Locate the cell with the specified text and output its (x, y) center coordinate. 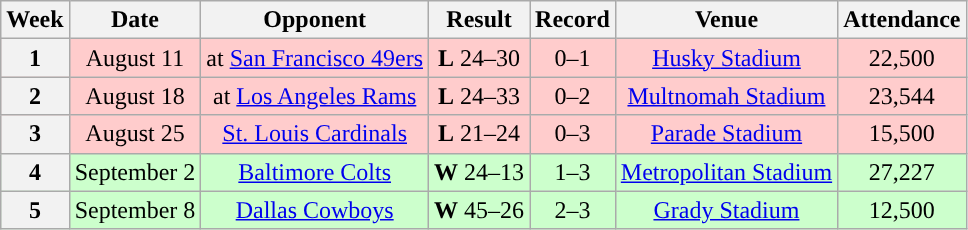
at Los Angeles Rams (315, 96)
Parade Stadium (726, 134)
Opponent (315, 20)
Baltimore Colts (315, 172)
0–2 (573, 96)
August 11 (135, 58)
23,544 (902, 96)
August 18 (135, 96)
L 21–24 (480, 134)
Attendance (902, 20)
L 24–30 (480, 58)
3 (35, 134)
Husky Stadium (726, 58)
5 (35, 210)
Grady Stadium (726, 210)
St. Louis Cardinals (315, 134)
W 45–26 (480, 210)
Record (573, 20)
1–3 (573, 172)
0–1 (573, 58)
Venue (726, 20)
Date (135, 20)
September 2 (135, 172)
Metropolitan Stadium (726, 172)
W 24–13 (480, 172)
1 (35, 58)
0–3 (573, 134)
Multnomah Stadium (726, 96)
Dallas Cowboys (315, 210)
Result (480, 20)
at San Francisco 49ers (315, 58)
22,500 (902, 58)
12,500 (902, 210)
August 25 (135, 134)
4 (35, 172)
Week (35, 20)
L 24–33 (480, 96)
2 (35, 96)
27,227 (902, 172)
2–3 (573, 210)
September 8 (135, 210)
15,500 (902, 134)
